Output the (X, Y) coordinate of the center of the cell containing the given text.  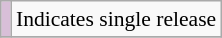
Indicates single release (116, 19)
